Locate the cell with the specified text and output its (x, y) center coordinate. 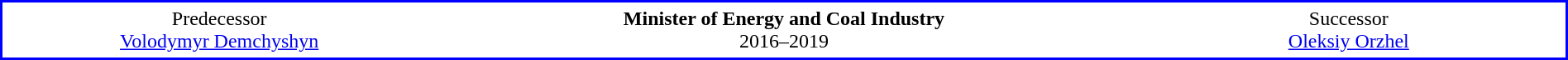
Minister of Energy and Coal Industry 2016–2019 (784, 30)
PredecessorVolodymyr Demchyshyn (219, 30)
SuccessorOleksiy Orzhel (1350, 30)
